Extract the [X, Y] coordinate from the center of the cell holding the provided text.  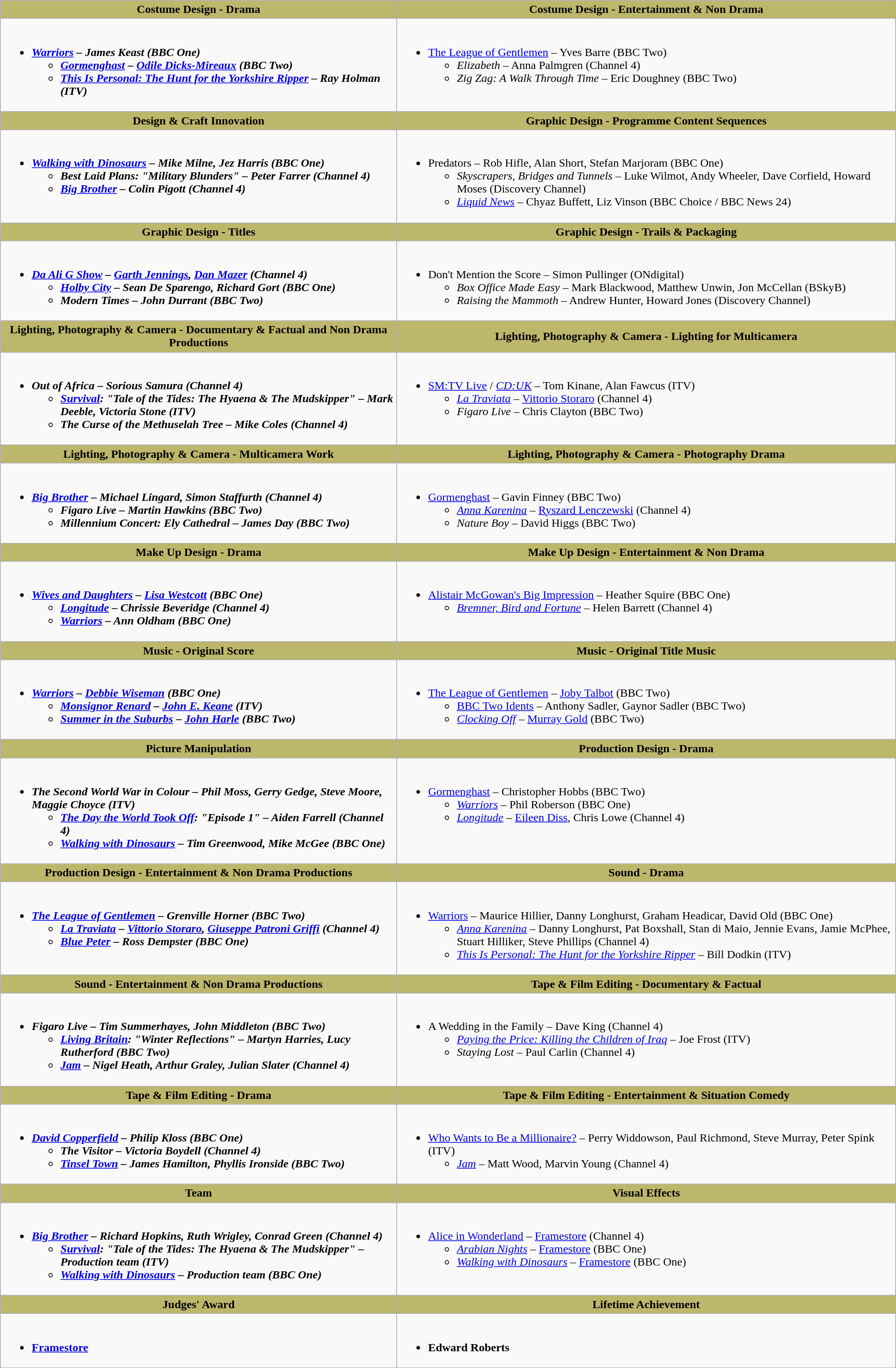
Visual Effects [646, 1193]
Gormenghast – Gavin Finney (BBC Two)Anna Karenina – Ryszard Lenczewski (Channel 4)Nature Boy – David Higgs (BBC Two) [646, 503]
Make Up Design - Entertainment & Non Drama [646, 552]
The League of Gentlemen – Yves Barre (BBC Two)Elizabeth – Anna Palmgren (Channel 4)Zig Zag: A Walk Through Time – Eric Doughney (BBC Two) [646, 65]
SM:TV Live / CD:UK – Tom Kinane, Alan Fawcus (ITV)La Traviata – Vittorio Storaro (Channel 4)Figaro Live – Chris Clayton (BBC Two) [646, 398]
Da Ali G Show – Garth Jennings, Dan Mazer (Channel 4)Holby City – Sean De Sparengo, Richard Gort (BBC One)Modern Times – John Durrant (BBC Two) [199, 281]
Lighting, Photography & Camera - Multicamera Work [199, 454]
Production Design - Entertainment & Non Drama Productions [199, 873]
Tape & Film Editing - Documentary & Factual [646, 984]
Production Design - Drama [646, 749]
Costume Design - Entertainment & Non Drama [646, 10]
Alistair McGowan's Big Impression – Heather Squire (BBC One)Bremner, Bird and Fortune – Helen Barrett (Channel 4) [646, 601]
Sound - Entertainment & Non Drama Productions [199, 984]
Judges' Award [199, 1304]
Graphic Design - Trails & Packaging [646, 232]
Costume Design - Drama [199, 10]
Design & Craft Innovation [199, 121]
Music - Original Score [199, 651]
Sound - Drama [646, 873]
Edward Roberts [646, 1341]
Who Wants to Be a Millionaire? – Perry Widdowson, Paul Richmond, Steve Murray, Peter Spink (ITV)Jam – Matt Wood, Marvin Young (Channel 4) [646, 1144]
Warriors – Debbie Wiseman (BBC One)Monsignor Renard – John E. Keane (ITV)Summer in the Suburbs – John Harle (BBC Two) [199, 700]
Tape & Film Editing - Entertainment & Situation Comedy [646, 1095]
Warriors – James Keast (BBC One)Gormenghast – Odile Dicks-Mireaux (BBC Two)This Is Personal: The Hunt for the Yorkshire Ripper – Ray Holman (ITV) [199, 65]
Graphic Design - Programme Content Sequences [646, 121]
Lighting, Photography & Camera - Documentary & Factual and Non Drama Productions [199, 336]
Music - Original Title Music [646, 651]
Picture Manipulation [199, 749]
Gormenghast – Christopher Hobbs (BBC Two)Warriors – Phil Roberson (BBC One)Longitude – Eileen Diss, Chris Lowe (Channel 4) [646, 811]
Lighting, Photography & Camera - Photography Drama [646, 454]
Lifetime Achievement [646, 1304]
Framestore [199, 1341]
Make Up Design - Drama [199, 552]
The League of Gentlemen – Joby Talbot (BBC Two)BBC Two Idents – Anthony Sadler, Gaynor Sadler (BBC Two)Clocking Off – Murray Gold (BBC Two) [646, 700]
A Wedding in the Family – Dave King (Channel 4)Paying the Price: Killing the Children of Iraq – Joe Frost (ITV)Staying Lost – Paul Carlin (Channel 4) [646, 1040]
Tape & Film Editing - Drama [199, 1095]
Alice in Wonderland – Framestore (Channel 4)Arabian Nights – Framestore (BBC One)Walking with Dinosaurs – Framestore (BBC One) [646, 1249]
Graphic Design - Titles [199, 232]
Lighting, Photography & Camera - Lighting for Multicamera [646, 336]
David Copperfield – Philip Kloss (BBC One)The Visitor – Victoria Boydell (Channel 4)Tinsel Town – James Hamilton, Phyllis Ironside (BBC Two) [199, 1144]
Team [199, 1193]
Wives and Daughters – Lisa Westcott (BBC One)Longitude – Chrissie Beveridge (Channel 4)Warriors – Ann Oldham (BBC One) [199, 601]
